Return the [x, y] coordinate for the center point of the cell that contains the specified text.  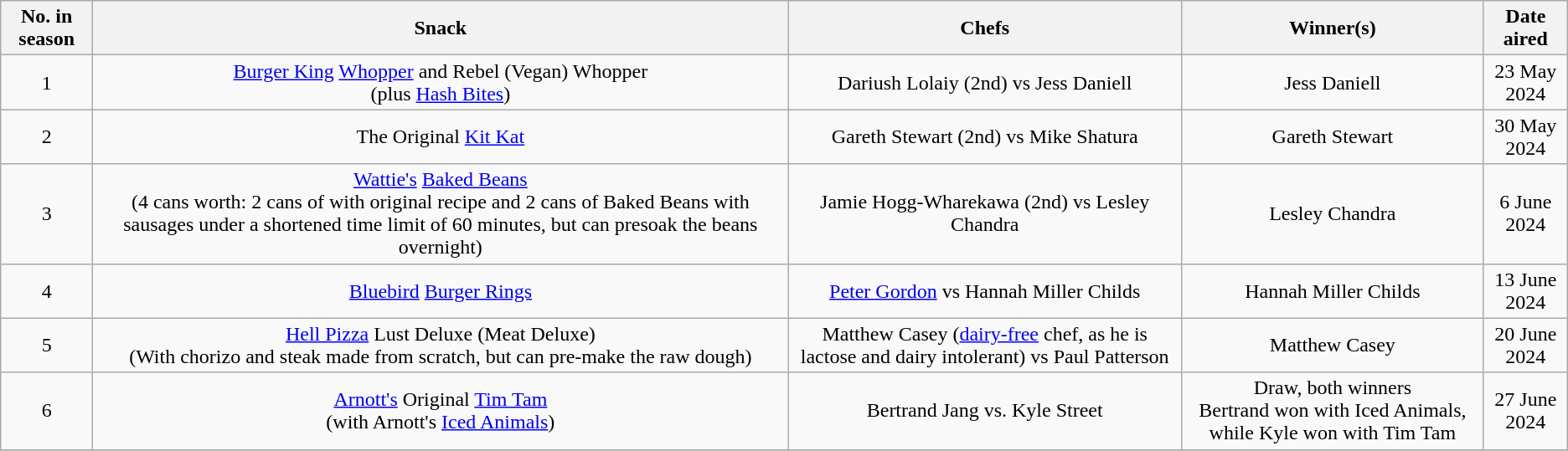
Chefs [985, 28]
Arnott's Original Tim Tam(with Arnott's Iced Animals) [441, 411]
1 [47, 82]
Bertrand Jang vs. Kyle Street [985, 411]
4 [47, 291]
Snack [441, 28]
Date aired [1525, 28]
27 June 2024 [1525, 411]
Matthew Casey [1332, 345]
6 June 2024 [1525, 214]
Draw, both winnersBertrand won with Iced Animals, while Kyle won with Tim Tam [1332, 411]
6 [47, 411]
5 [47, 345]
Hell Pizza Lust Deluxe (Meat Deluxe)(With chorizo and steak made from scratch, but can pre-make the raw dough) [441, 345]
Burger King Whopper and Rebel (Vegan) Whopper(plus Hash Bites) [441, 82]
Gareth Stewart (2nd) vs Mike Shatura [985, 137]
13 June 2024 [1525, 291]
Winner(s) [1332, 28]
No. in season [47, 28]
Jamie Hogg-Wharekawa (2nd) vs Lesley Chandra [985, 214]
Lesley Chandra [1332, 214]
Hannah Miller Childs [1332, 291]
Peter Gordon vs Hannah Miller Childs [985, 291]
Matthew Casey (dairy-free chef, as he is lactose and dairy intolerant) vs Paul Patterson [985, 345]
23 May 2024 [1525, 82]
3 [47, 214]
Gareth Stewart [1332, 137]
Dariush Lolaiy (2nd) vs Jess Daniell [985, 82]
Jess Daniell [1332, 82]
20 June 2024 [1525, 345]
30 May 2024 [1525, 137]
2 [47, 137]
Bluebird Burger Rings [441, 291]
The Original Kit Kat [441, 137]
